For the text-containing cell, return its midpoint in (X, Y) coordinate format. 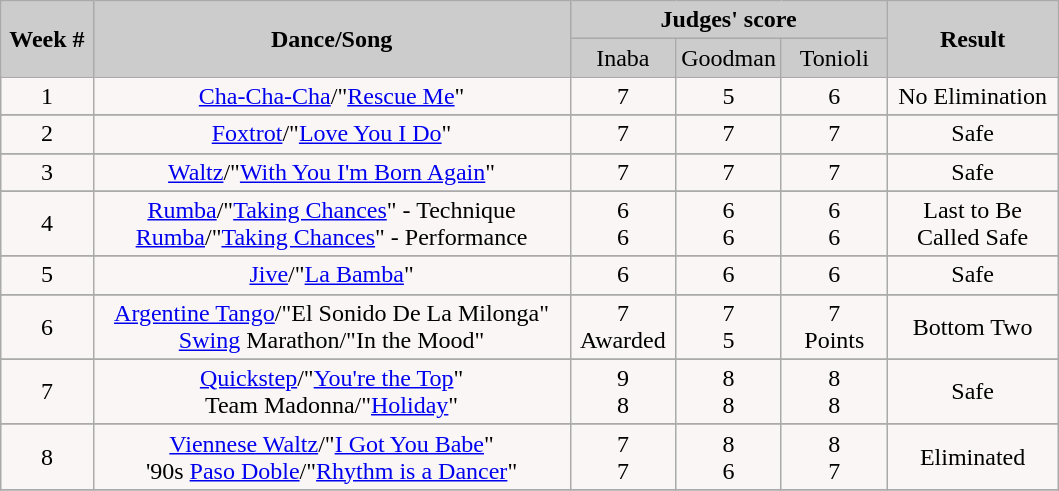
Cha-Cha-Cha/"Rescue Me" (332, 96)
7Awarded (623, 326)
2 (47, 134)
Jive/"La Bamba" (332, 275)
Foxtrot/"Love You I Do" (332, 134)
Judges' score (728, 20)
8 (47, 456)
3 (47, 172)
Rumba/"Taking Chances" - TechniqueRumba/"Taking Chances" - Performance (332, 224)
Viennese Waltz/"I Got You Babe"'90s Paso Doble/"Rhythm is a Dancer" (332, 456)
75 (729, 326)
4 (47, 224)
Bottom Two (972, 326)
Tonioli (834, 58)
87 (834, 456)
98 (623, 392)
Dance/Song (332, 39)
77 (623, 456)
86 (729, 456)
Inaba (623, 58)
Quickstep/"You're the Top"Team Madonna/"Holiday" (332, 392)
Goodman (729, 58)
Result (972, 39)
Argentine Tango/"El Sonido De La Milonga"Swing Marathon/"In the Mood" (332, 326)
Week # (47, 39)
7Points (834, 326)
Eliminated (972, 456)
No Elimination (972, 96)
1 (47, 96)
Last to BeCalled Safe (972, 224)
Waltz/"With You I'm Born Again" (332, 172)
